Return (X, Y) of the center of cell containing provided text 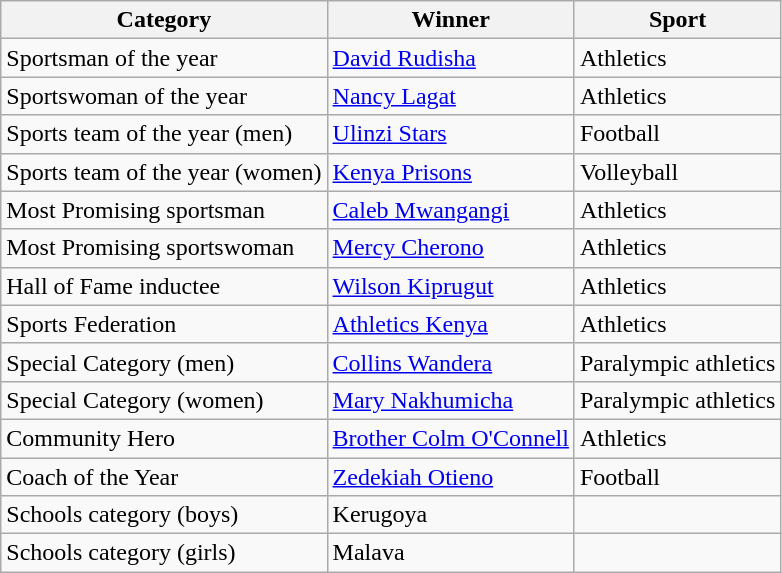
Sport (677, 20)
Sports Federation (164, 324)
Schools category (boys) (164, 515)
Hall of Fame inductee (164, 286)
Special Category (women) (164, 400)
Most Promising sportswoman (164, 248)
Nancy Lagat (450, 96)
Kenya Prisons (450, 172)
Collins Wandera (450, 362)
Kerugoya (450, 515)
David Rudisha (450, 58)
Ulinzi Stars (450, 134)
Most Promising sportsman (164, 210)
Community Hero (164, 438)
Sports team of the year (men) (164, 134)
Mary Nakhumicha (450, 400)
Wilson Kiprugut (450, 286)
Athletics Kenya (450, 324)
Winner (450, 20)
Sportsman of the year (164, 58)
Volleyball (677, 172)
Caleb Mwangangi (450, 210)
Sports team of the year (women) (164, 172)
Brother Colm O'Connell (450, 438)
Category (164, 20)
Zedekiah Otieno (450, 477)
Mercy Cherono (450, 248)
Sportswoman of the year (164, 96)
Coach of the Year (164, 477)
Malava (450, 553)
Schools category (girls) (164, 553)
Special Category (men) (164, 362)
